Capture the cell that displays the provided text and extract its [X, Y] central coordinate. 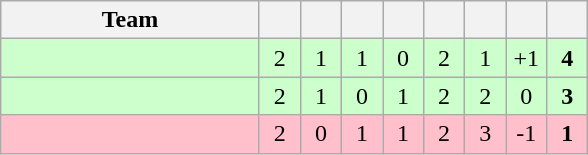
4 [568, 58]
+1 [526, 58]
Team [130, 20]
-1 [526, 134]
